Capture the cell that displays the provided text and extract its (x, y) central coordinate. 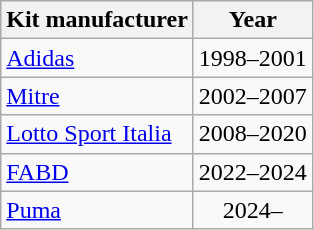
2022–2024 (252, 172)
1998–2001 (252, 58)
Puma (98, 210)
Adidas (98, 58)
Kit manufacturer (98, 20)
FABD (98, 172)
2002–2007 (252, 96)
Mitre (98, 96)
Year (252, 20)
2024– (252, 210)
Lotto Sport Italia (98, 134)
2008–2020 (252, 134)
